From the cell containing the given text, extract its center point as [X, Y] coordinate. 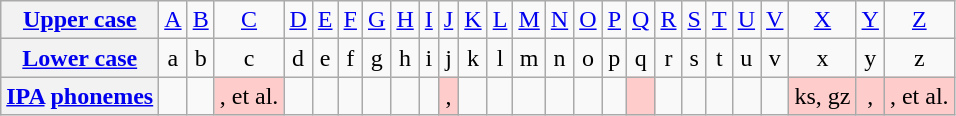
IPA phonemes [80, 96]
o [588, 58]
h [405, 58]
N [559, 20]
c [249, 58]
d [298, 58]
S [694, 20]
P [614, 20]
v [775, 58]
X [822, 20]
n [559, 58]
x [822, 58]
s [694, 58]
D [298, 20]
k [473, 58]
y [870, 58]
C [249, 20]
Upper case [80, 20]
F [350, 20]
b [200, 58]
Z [919, 20]
O [588, 20]
Lower case [80, 58]
g [376, 58]
B [200, 20]
R [668, 20]
e [325, 58]
L [500, 20]
T [719, 20]
j [448, 58]
f [350, 58]
V [775, 20]
t [719, 58]
r [668, 58]
p [614, 58]
I [428, 20]
U [746, 20]
z [919, 58]
i [428, 58]
M [529, 20]
l [500, 58]
Q [641, 20]
Y [870, 20]
A [173, 20]
a [173, 58]
E [325, 20]
K [473, 20]
q [641, 58]
u [746, 58]
ks, gz [822, 96]
H [405, 20]
m [529, 58]
G [376, 20]
J [448, 20]
